From the cell containing the given text, extract its center point as [x, y] coordinate. 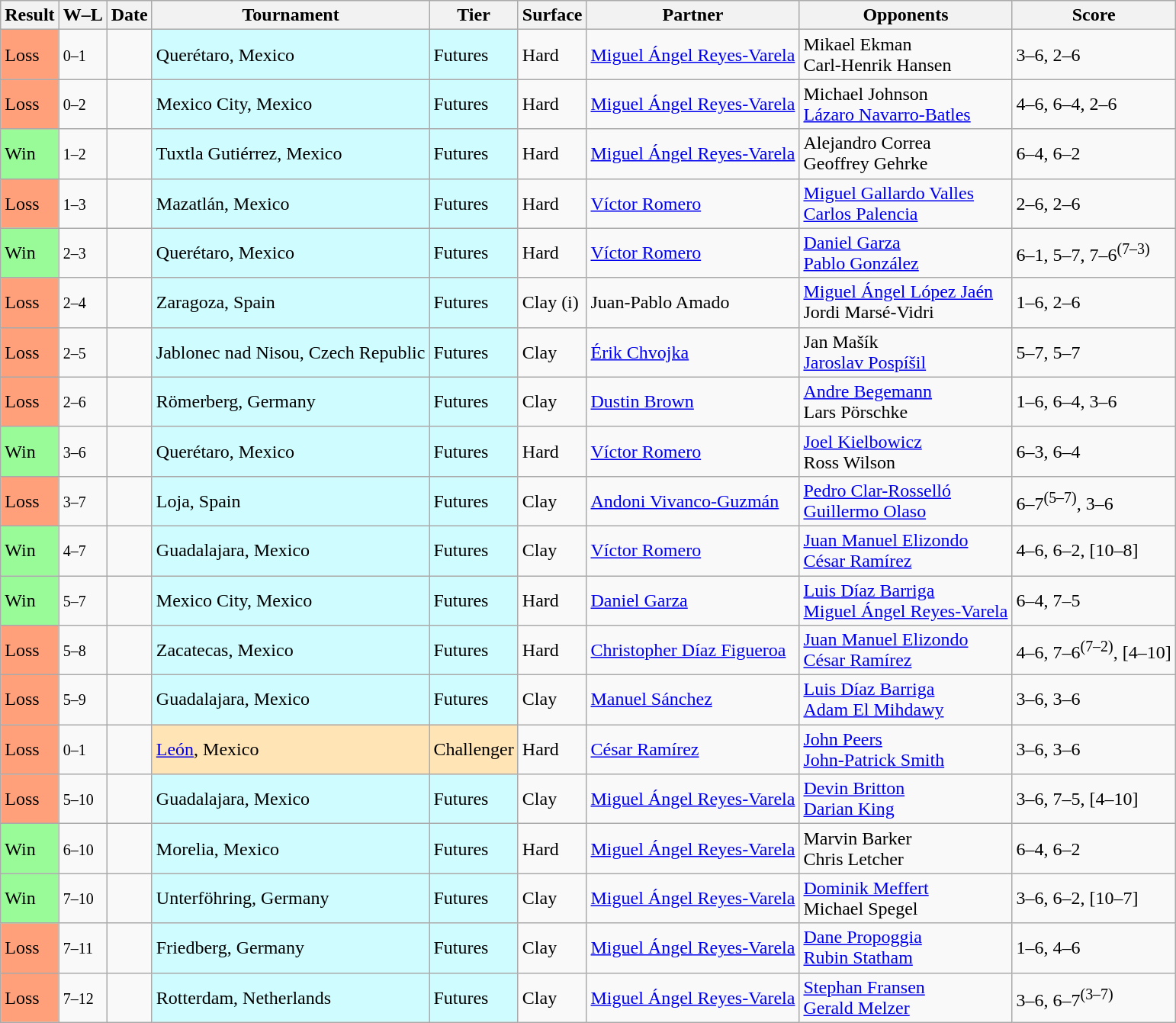
Michael Johnson Lázaro Navarro-Batles [906, 104]
Joel Kielbowicz Ross Wilson [906, 452]
Andoni Vivanco-Guzmán [692, 500]
Dominik Meffert Michael Spegel [906, 899]
1–6, 2–6 [1094, 302]
2–6, 2–6 [1094, 203]
5–7, 5–7 [1094, 352]
Mikael Ekman Carl-Henrik Hansen [906, 55]
6–3, 6–4 [1094, 452]
7–10 [82, 899]
Miguel Gallardo Valles Carlos Palencia [906, 203]
Unterföhring, Germany [291, 899]
Date [130, 15]
Alejandro Correa Geoffrey Gehrke [906, 154]
Jan Mašík Jaroslav Pospíšil [906, 352]
César Ramírez [692, 749]
7–12 [82, 998]
Luis Díaz Barriga Miguel Ángel Reyes-Varela [906, 600]
4–7 [82, 551]
Christopher Díaz Figueroa [692, 650]
3–6, 6–7(3–7) [1094, 998]
6–4, 7–5 [1094, 600]
Friedberg, Germany [291, 947]
Devin Britton Darian King [906, 799]
5–9 [82, 700]
4–6, 6–4, 2–6 [1094, 104]
Miguel Ángel López Jaén Jordi Marsé-Vidri [906, 302]
Zacatecas, Mexico [291, 650]
0–2 [82, 104]
León, Mexico [291, 749]
6–10 [82, 848]
2–6 [82, 401]
Manuel Sánchez [692, 700]
W–L [82, 15]
Marvin Barker Chris Letcher [906, 848]
1–3 [82, 203]
Dane Propoggia Rubin Statham [906, 947]
Luis Díaz Barriga Adam El Mihdawy [906, 700]
Daniel Garza [692, 600]
Tier [474, 15]
3–6, 6–2, [10–7] [1094, 899]
2–4 [82, 302]
Römerberg, Germany [291, 401]
Pedro Clar-Rosselló Guillermo Olaso [906, 500]
2–3 [82, 253]
Érik Chvojka [692, 352]
6–7(5–7), 3–6 [1094, 500]
Stephan Fransen Gerald Melzer [906, 998]
3–6, 7–5, [4–10] [1094, 799]
Loja, Spain [291, 500]
7–11 [82, 947]
Tournament [291, 15]
1–2 [82, 154]
Morelia, Mexico [291, 848]
5–8 [82, 650]
Daniel Garza Pablo González [906, 253]
Result [30, 15]
4–6, 7–6(7–2), [4–10] [1094, 650]
5–10 [82, 799]
1–6, 4–6 [1094, 947]
Zaragoza, Spain [291, 302]
Rotterdam, Netherlands [291, 998]
Opponents [906, 15]
Mazatlán, Mexico [291, 203]
3–6 [82, 452]
5–7 [82, 600]
Dustin Brown [692, 401]
Jablonec nad Nisou, Czech Republic [291, 352]
John Peers John-Patrick Smith [906, 749]
4–6, 6–2, [10–8] [1094, 551]
Juan-Pablo Amado [692, 302]
Score [1094, 15]
3–6, 2–6 [1094, 55]
2–5 [82, 352]
Clay (i) [552, 302]
6–1, 5–7, 7–6(7–3) [1094, 253]
Partner [692, 15]
1–6, 6–4, 3–6 [1094, 401]
Andre Begemann Lars Pörschke [906, 401]
Tuxtla Gutiérrez, Mexico [291, 154]
Surface [552, 15]
3–7 [82, 500]
Challenger [474, 749]
